Return the (X, Y) coordinate for the center point of the cell that contains the specified text.  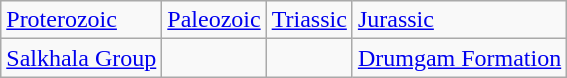
Paleozoic (214, 20)
Jurassic (459, 20)
Proterozoic (82, 20)
Drumgam Formation (459, 58)
Salkhala Group (82, 58)
Triassic (309, 20)
